Return the [X, Y] coordinate for the center point of the cell that contains the specified text.  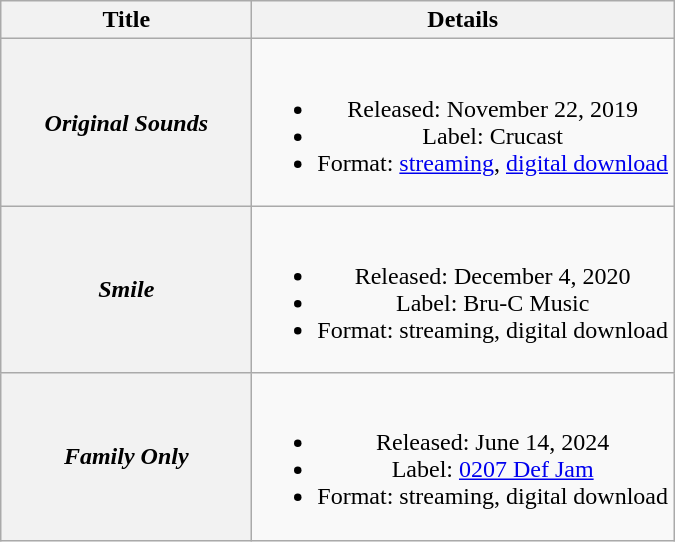
Smile [126, 290]
Released: November 22, 2019Label: CrucastFormat: streaming, digital download [463, 122]
Original Sounds [126, 122]
Details [463, 20]
Released: June 14, 2024Label: 0207 Def JamFormat: streaming, digital download [463, 456]
Released: December 4, 2020Label: Bru-C MusicFormat: streaming, digital download [463, 290]
Title [126, 20]
Family Only [126, 456]
